Search for the cell housing the specified text and yield its (x, y) center coordinate. 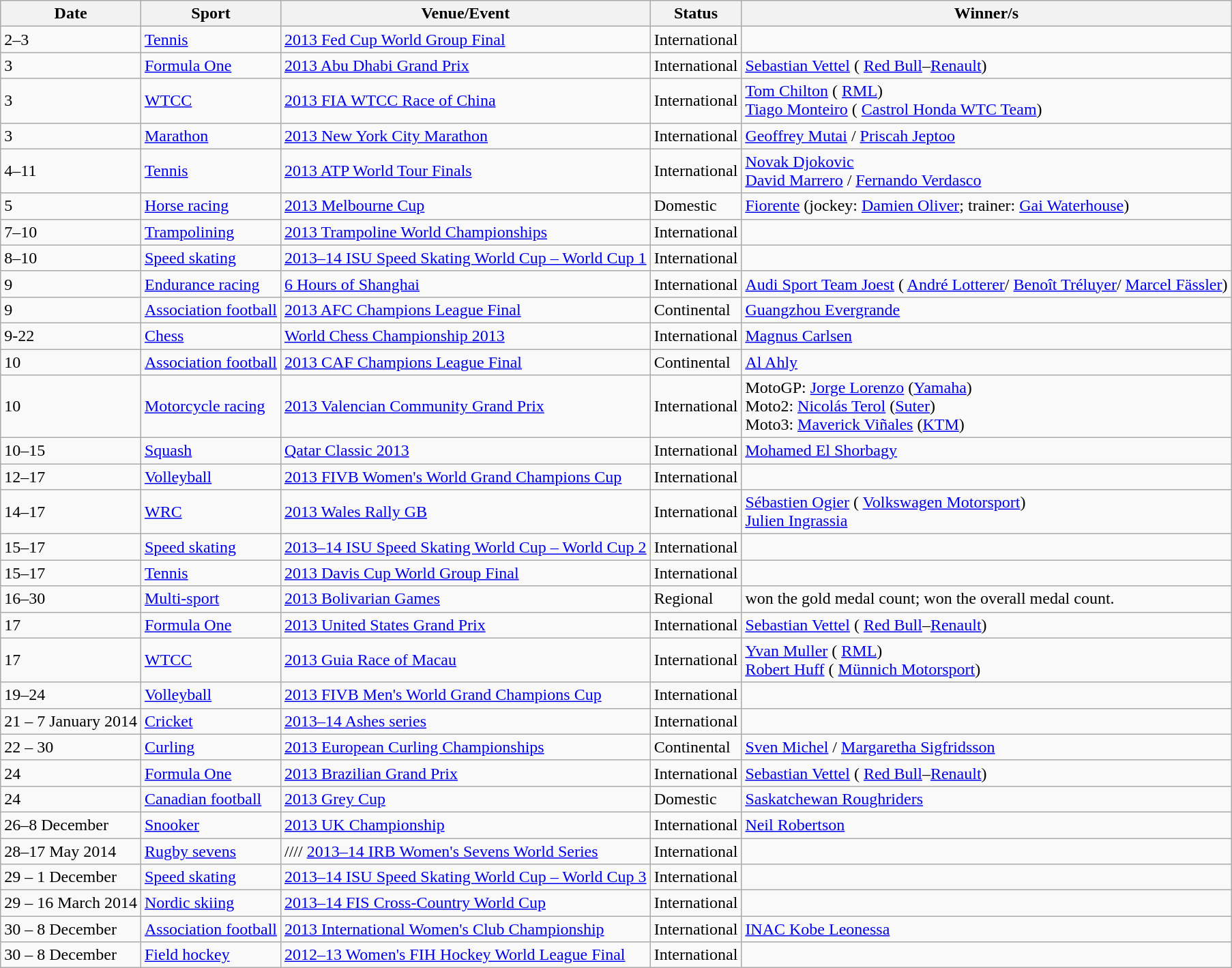
Novak Djokovic David Marrero / Fernando Verdasco (986, 171)
Mohamed El Shorbagy (986, 451)
won the gold medal count; won the overall medal count. (986, 599)
//// 2013–14 IRB Women's Sevens World Series (465, 851)
2013 Brazilian Grand Prix (465, 773)
2013–14 Ashes series (465, 721)
Motorcycle racing (210, 407)
2013 CAF Champions League Final (465, 362)
2013–14 ISU Speed Skating World Cup – World Cup 2 (465, 547)
Squash (210, 451)
2013 European Curling Championships (465, 747)
Venue/Event (465, 14)
Cricket (210, 721)
Magnus Carlsen (986, 336)
2013 Davis Cup World Group Final (465, 573)
Winner/s (986, 14)
4–11 (71, 171)
INAC Kobe Leonessa (986, 929)
World Chess Championship 2013 (465, 336)
Guangzhou Evergrande (986, 310)
2012–13 Women's FIH Hockey World League Final (465, 955)
2013 Bolivarian Games (465, 599)
Chess (210, 336)
2013 FIA WTCC Race of China (465, 101)
Sport (210, 14)
Audi Sport Team Joest ( André Lotterer/ Benoît Tréluyer/ Marcel Fässler) (986, 284)
Qatar Classic 2013 (465, 451)
2013 AFC Champions League Final (465, 310)
Neil Robertson (986, 825)
Field hockey (210, 955)
2013 Grey Cup (465, 799)
Multi-sport (210, 599)
Sébastien Ogier ( Volkswagen Motorsport)Julien Ingrassia (986, 512)
Al Ahly (986, 362)
Nordic skiing (210, 903)
Sven Michel / Margaretha Sigfridsson (986, 747)
Horse racing (210, 206)
2013 Melbourne Cup (465, 206)
Curling (210, 747)
2013 Wales Rally GB (465, 512)
14–17 (71, 512)
21 – 7 January 2014 (71, 721)
Saskatchewan Roughriders (986, 799)
2013 Valencian Community Grand Prix (465, 407)
Status (696, 14)
Tom Chilton ( RML) Tiago Monteiro ( Castrol Honda WTC Team) (986, 101)
29 – 1 December (71, 877)
2013 International Women's Club Championship (465, 929)
2013 ATP World Tour Finals (465, 171)
Rugby sevens (210, 851)
Canadian football (210, 799)
Yvan Muller ( RML) Robert Huff ( Münnich Motorsport) (986, 660)
Date (71, 14)
2013–14 FIS Cross-Country World Cup (465, 903)
WRC (210, 512)
Regional (696, 599)
22 – 30 (71, 747)
2013 UK Championship (465, 825)
2013 FIVB Women's World Grand Champions Cup (465, 477)
Fiorente (jockey: Damien Oliver; trainer: Gai Waterhouse) (986, 206)
Geoffrey Mutai / Priscah Jeptoo (986, 136)
2013 FIVB Men's World Grand Champions Cup (465, 695)
2013 Trampoline World Championships (465, 232)
Endurance racing (210, 284)
6 Hours of Shanghai (465, 284)
16–30 (71, 599)
2013 Fed Cup World Group Final (465, 40)
2013–14 ISU Speed Skating World Cup – World Cup 3 (465, 877)
19–24 (71, 695)
10–15 (71, 451)
5 (71, 206)
2013 Abu Dhabi Grand Prix (465, 65)
Marathon (210, 136)
8–10 (71, 258)
2–3 (71, 40)
12–17 (71, 477)
Snooker (210, 825)
2013 United States Grand Prix (465, 625)
29 – 16 March 2014 (71, 903)
9-22 (71, 336)
26–8 December (71, 825)
2013 Guia Race of Macau (465, 660)
7–10 (71, 232)
Trampolining (210, 232)
2013 New York City Marathon (465, 136)
28–17 May 2014 (71, 851)
MotoGP: Jorge Lorenzo (Yamaha)Moto2: Nicolás Terol (Suter)Moto3: Maverick Viñales (KTM) (986, 407)
2013–14 ISU Speed Skating World Cup – World Cup 1 (465, 258)
